Scan for the cell matching the given text and deliver its (X, Y) coordinate at center. 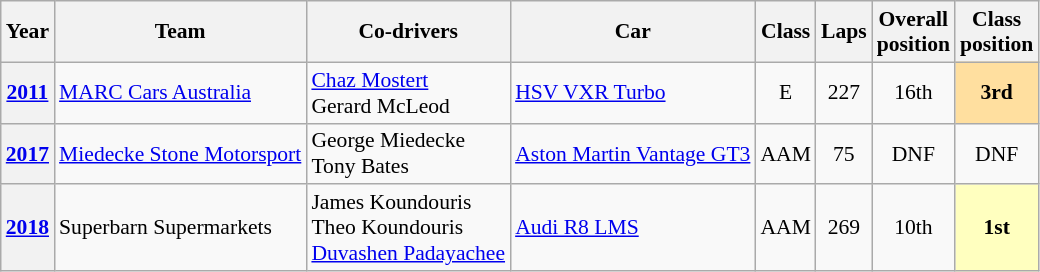
Year (28, 32)
Audi R8 LMS (632, 228)
Car (632, 32)
Team (180, 32)
MARC Cars Australia (180, 92)
Superbarn Supermarkets (180, 228)
227 (844, 92)
75 (844, 154)
George Miedecke Tony Bates (408, 154)
Laps (844, 32)
2018 (28, 228)
Class (786, 32)
HSV VXR Turbo (632, 92)
Co-drivers (408, 32)
E (786, 92)
Aston Martin Vantage GT3 (632, 154)
1st (996, 228)
2017 (28, 154)
James Koundouris Theo Koundouris Duvashen Padayachee (408, 228)
Chaz Mostert Gerard McLeod (408, 92)
16th (914, 92)
269 (844, 228)
2011 (28, 92)
10th (914, 228)
3rd (996, 92)
Overallposition (914, 32)
Miedecke Stone Motorsport (180, 154)
Classposition (996, 32)
